Search for the cell housing the specified text and yield its [X, Y] center coordinate. 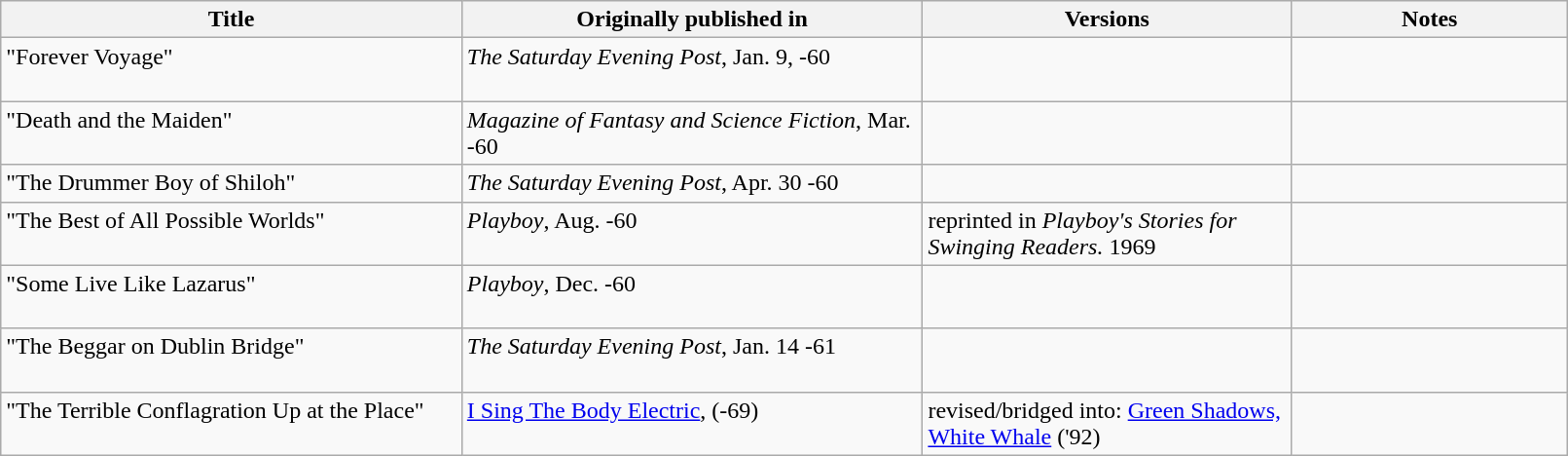
The Saturday Evening Post, Apr. 30 -60 [692, 183]
"The Beggar on Dublin Bridge" [232, 361]
Playboy, Dec. -60 [692, 296]
The Saturday Evening Post, Jan. 14 -61 [692, 361]
Notes [1430, 19]
reprinted in Playboy's Stories for Swinging Readers. 1969 [1108, 234]
Playboy, Aug. -60 [692, 234]
Versions [1108, 19]
"The Drummer Boy of Shiloh" [232, 183]
Title [232, 19]
"Death and the Maiden" [232, 133]
I Sing The Body Electric, (-69) [692, 423]
The Saturday Evening Post, Jan. 9, -60 [692, 70]
"The Best of All Possible Worlds" [232, 234]
"Forever Voyage" [232, 70]
Originally published in [692, 19]
Magazine of Fantasy and Science Fiction, Mar. -60 [692, 133]
"Some Live Like Lazarus" [232, 296]
revised/bridged into: Green Shadows, White Whale ('92) [1108, 423]
"The Terrible Conflagration Up at the Place" [232, 423]
